Provide the (x, y) coordinate of the cell's center where the given text is located.  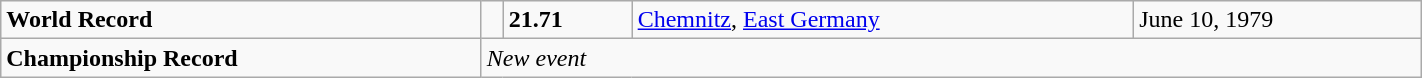
Championship Record (242, 58)
Chemnitz, East Germany (882, 20)
World Record (242, 20)
21.71 (568, 20)
June 10, 1979 (1278, 20)
New event (951, 58)
